Detect which cell encompasses the target text, then output its [X, Y] center coordinate. 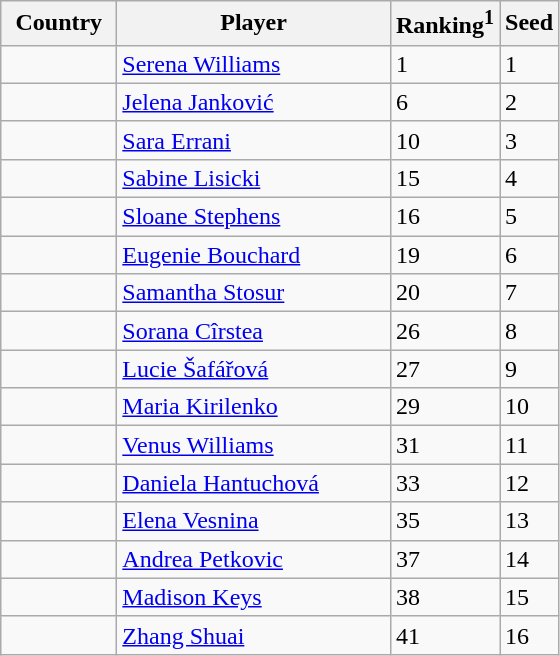
Lucie Šafářová [254, 369]
14 [530, 559]
Andrea Petkovic [254, 559]
5 [530, 217]
Madison Keys [254, 597]
Sara Errani [254, 140]
20 [444, 293]
7 [530, 293]
Daniela Hantuchová [254, 483]
8 [530, 331]
9 [530, 369]
Zhang Shuai [254, 635]
37 [444, 559]
31 [444, 445]
Samantha Stosur [254, 293]
Jelena Janković [254, 102]
29 [444, 407]
Serena Williams [254, 64]
Player [254, 24]
11 [530, 445]
Seed [530, 24]
Ranking1 [444, 24]
12 [530, 483]
Country [59, 24]
Maria Kirilenko [254, 407]
Sabine Lisicki [254, 178]
Sorana Cîrstea [254, 331]
35 [444, 521]
38 [444, 597]
Venus Williams [254, 445]
33 [444, 483]
2 [530, 102]
Eugenie Bouchard [254, 255]
41 [444, 635]
4 [530, 178]
Elena Vesnina [254, 521]
Sloane Stephens [254, 217]
19 [444, 255]
3 [530, 140]
27 [444, 369]
13 [530, 521]
26 [444, 331]
